Return the (x, y) coordinate for the center point of the cell that contains the specified text.  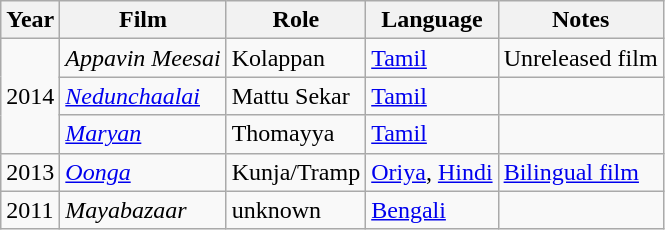
2014 (30, 96)
Kolappan (296, 58)
Oriya, Hindi (432, 172)
Thomayya (296, 134)
Appavin Meesai (143, 58)
2013 (30, 172)
Bengali (432, 210)
2011 (30, 210)
Year (30, 20)
unknown (296, 210)
Role (296, 20)
Kunja/Tramp (296, 172)
Mayabazaar (143, 210)
Language (432, 20)
Nedunchaalai (143, 96)
Notes (580, 20)
Mattu Sekar (296, 96)
Film (143, 20)
Unreleased film (580, 58)
Bilingual film (580, 172)
Oonga (143, 172)
Maryan (143, 134)
